Find where the given text appears and provide that cell's center as (x, y) coordinate. 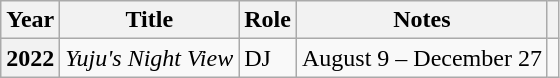
Yuju's Night View (150, 58)
2022 (30, 58)
Year (30, 20)
Role (268, 20)
Title (150, 20)
Notes (422, 20)
DJ (268, 58)
August 9 – December 27 (422, 58)
